Scan for the cell matching the given text and deliver its (x, y) coordinate at center. 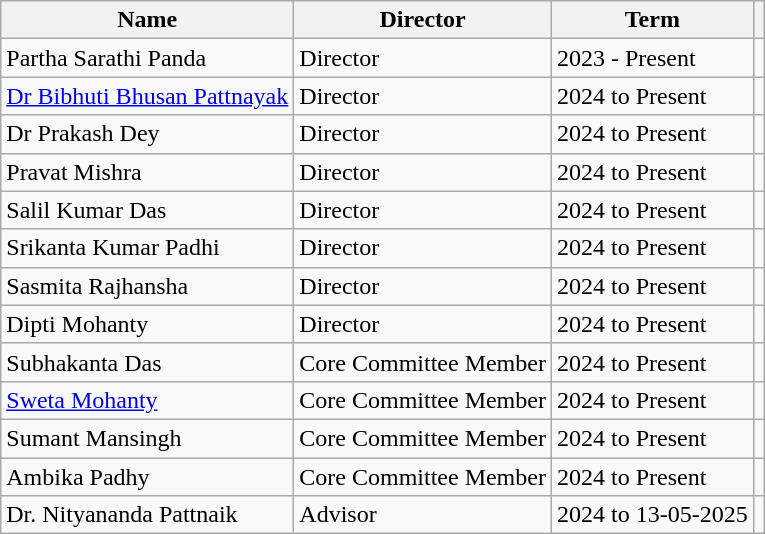
Subhakanta Das (148, 362)
Dr. Nityananda Pattnaik (148, 515)
Dr Bibhuti Bhusan Pattnayak (148, 96)
Dr Prakash Dey (148, 134)
Sumant Mansingh (148, 438)
Pravat Mishra (148, 172)
Partha Sarathi Panda (148, 58)
Sasmita Rajhansha (148, 286)
2023 - Present (652, 58)
Name (148, 20)
Sweta Mohanty (148, 400)
2024 to 13-05-2025 (652, 515)
Term (652, 20)
Advisor (423, 515)
Ambika Padhy (148, 477)
Srikanta Kumar Padhi (148, 248)
Dipti Mohanty (148, 324)
Salil Kumar Das (148, 210)
